Find where the given text appears and provide that cell's center as [x, y] coordinate. 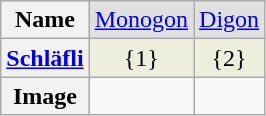
Digon [230, 20]
Image [45, 96]
Monogon [141, 20]
{1} [141, 58]
{2} [230, 58]
Schläfli [45, 58]
Name [45, 20]
